For the text-containing cell, return its midpoint in [x, y] coordinate format. 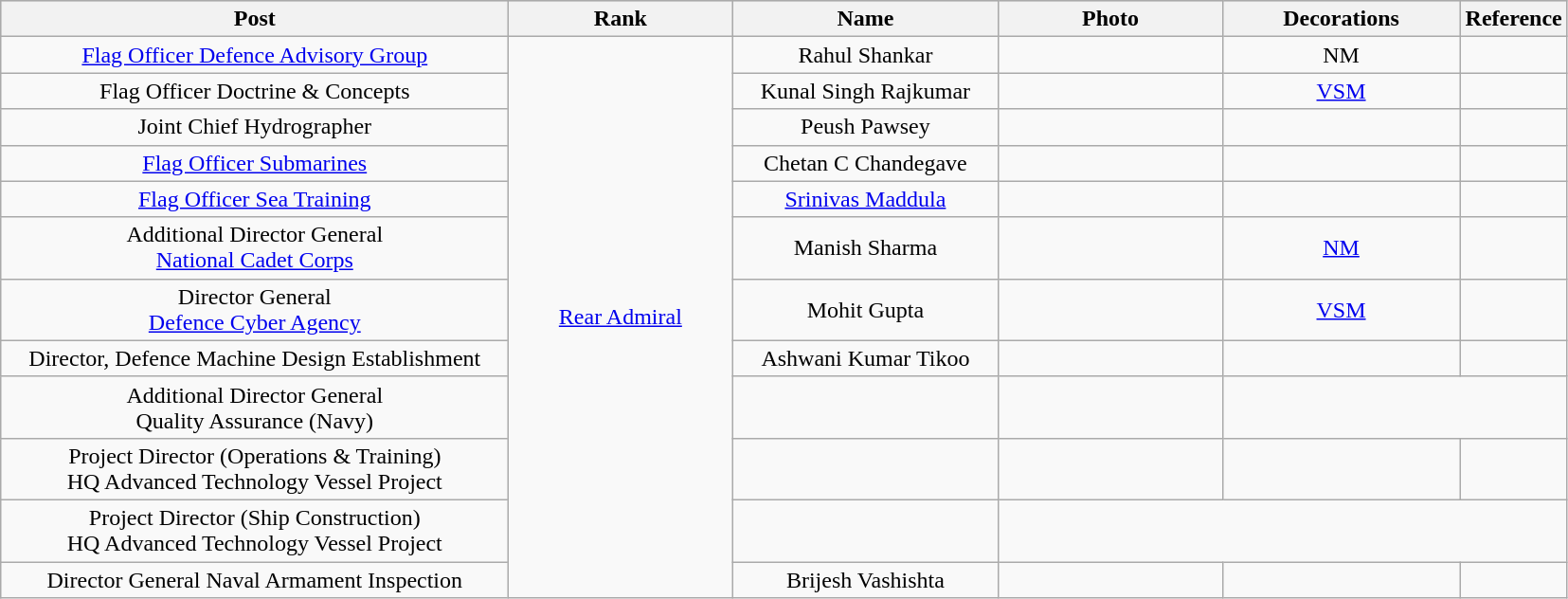
Flag Officer Defence Advisory Group [255, 55]
Srinivas Maddula [866, 199]
Rank [621, 19]
Manish Sharma [866, 248]
Peush Pawsey [866, 127]
Mohit Gupta [866, 309]
Project Director (Ship Construction)HQ Advanced Technology Vessel Project [255, 531]
Post [255, 19]
Rahul Shankar [866, 55]
Kunal Singh Rajkumar [866, 91]
Director, Defence Machine Design Establishment [255, 358]
Director General Naval Armament Inspection [255, 579]
Reference [1514, 19]
Flag Officer Sea Training [255, 199]
Name [866, 19]
Rear Admiral [621, 318]
Brijesh Vashishta [866, 579]
Additional Director GeneralNational Cadet Corps [255, 248]
Joint Chief Hydrographer [255, 127]
Decorations [1342, 19]
Flag Officer Submarines [255, 163]
Ashwani Kumar Tikoo [866, 358]
Additional Director GeneralQuality Assurance (Navy) [255, 408]
Flag Officer Doctrine & Concepts [255, 91]
Chetan C Chandegave [866, 163]
Photo [1110, 19]
Project Director (Operations & Training)HQ Advanced Technology Vessel Project [255, 468]
Director GeneralDefence Cyber Agency [255, 309]
